Detect which cell encompasses the target text, then output its (X, Y) center coordinate. 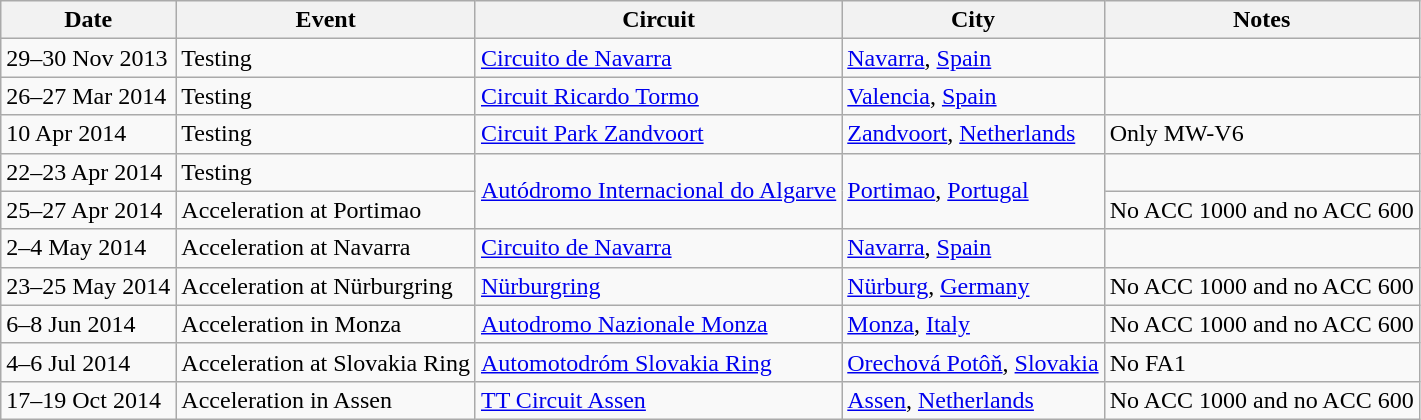
23–25 May 2014 (88, 286)
Acceleration in Assen (326, 400)
Acceleration at Portimao (326, 210)
Circuit Park Zandvoort (658, 134)
Autodromo Nazionale Monza (658, 324)
Acceleration at Nürburgring (326, 286)
No FA1 (1262, 362)
6–8 Jun 2014 (88, 324)
City (973, 20)
Notes (1262, 20)
Automotodróm Slovakia Ring (658, 362)
4–6 Jul 2014 (88, 362)
Monza, Italy (973, 324)
10 Apr 2014 (88, 134)
Nürburgring (658, 286)
Assen, Netherlands (973, 400)
26–27 Mar 2014 (88, 96)
29–30 Nov 2013 (88, 58)
2–4 May 2014 (88, 248)
Only MW-V6 (1262, 134)
Acceleration at Slovakia Ring (326, 362)
Nürburg, Germany (973, 286)
TT Circuit Assen (658, 400)
Event (326, 20)
Date (88, 20)
22–23 Apr 2014 (88, 172)
17–19 Oct 2014 (88, 400)
Acceleration in Monza (326, 324)
Circuit (658, 20)
Autódromo Internacional do Algarve (658, 191)
Portimao, Portugal (973, 191)
Zandvoort, Netherlands (973, 134)
Circuit Ricardo Tormo (658, 96)
25–27 Apr 2014 (88, 210)
Orechová Potôň, Slovakia (973, 362)
Acceleration at Navarra (326, 248)
Valencia, Spain (973, 96)
